For the text-containing cell, return its midpoint in (X, Y) coordinate format. 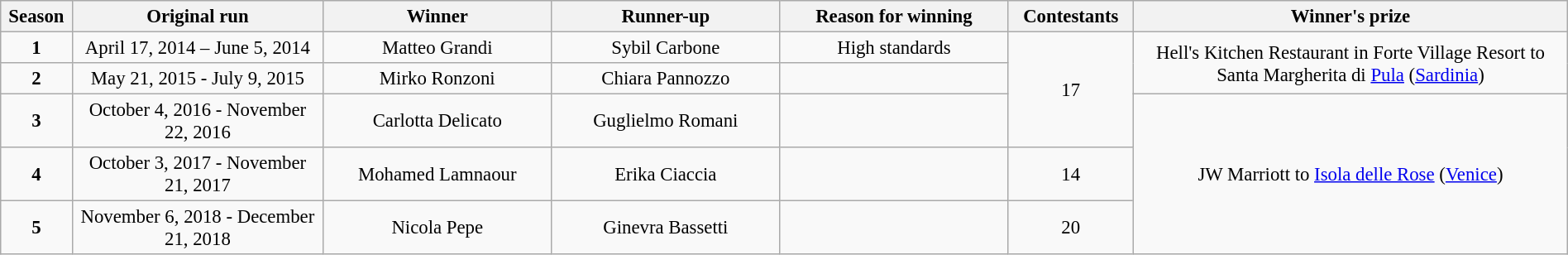
JW Marriott to Isola delle Rose (Venice) (1351, 175)
November 6, 2018 - December 21, 2018 (198, 229)
Hell's Kitchen Restaurant in Forte Village Resort to Santa Margherita di Pula (Sardinia) (1351, 63)
2 (36, 79)
Ginevra Bassetti (666, 229)
Original run (198, 17)
Matteo Grandi (437, 48)
Runner-up (666, 17)
20 (1071, 229)
Guglielmo Romani (666, 121)
April 17, 2014 – June 5, 2014 (198, 48)
1 (36, 48)
4 (36, 174)
High standards (894, 48)
Winner's prize (1351, 17)
Season (36, 17)
Nicola Pepe (437, 229)
October 3, 2017 - November 21, 2017 (198, 174)
14 (1071, 174)
May 21, 2015 - July 9, 2015 (198, 79)
Mohamed Lamnaour (437, 174)
Carlotta Delicato (437, 121)
Winner (437, 17)
17 (1071, 90)
Sybil Carbone (666, 48)
October 4, 2016 - November 22, 2016 (198, 121)
Erika Ciaccia (666, 174)
5 (36, 229)
Mirko Ronzoni (437, 79)
Reason for winning (894, 17)
Contestants (1071, 17)
3 (36, 121)
Chiara Pannozzo (666, 79)
